Capture the cell that displays the provided text and extract its (x, y) central coordinate. 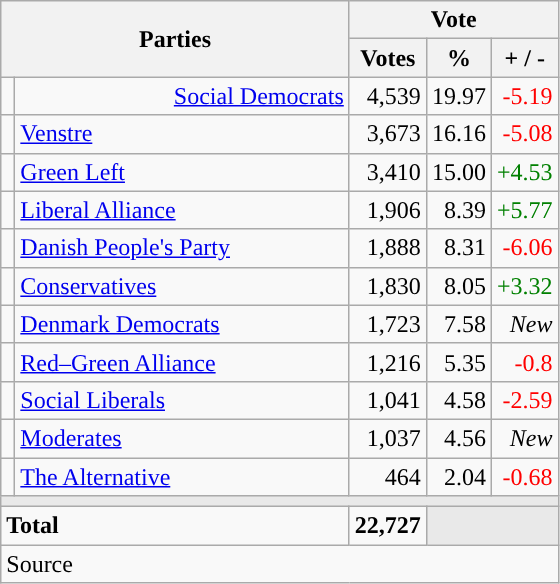
The Alternative (182, 477)
+4.53 (524, 172)
-2.59 (524, 400)
-0.8 (524, 362)
+3.32 (524, 286)
1,888 (388, 248)
+5.77 (524, 210)
3,673 (388, 134)
22,727 (388, 526)
Total (176, 526)
% (458, 58)
Red–Green Alliance (182, 362)
-0.68 (524, 477)
2.04 (458, 477)
Green Left (182, 172)
Vote (454, 20)
Moderates (182, 438)
5.35 (458, 362)
4.56 (458, 438)
Danish People's Party (182, 248)
Social Liberals (182, 400)
8.05 (458, 286)
8.31 (458, 248)
Source (280, 564)
-5.19 (524, 96)
7.58 (458, 324)
464 (388, 477)
15.00 (458, 172)
1,830 (388, 286)
Venstre (182, 134)
8.39 (458, 210)
-6.06 (524, 248)
Liberal Alliance (182, 210)
+ / - (524, 58)
16.16 (458, 134)
Denmark Democrats (182, 324)
19.97 (458, 96)
1,723 (388, 324)
1,041 (388, 400)
-5.08 (524, 134)
1,216 (388, 362)
1,906 (388, 210)
3,410 (388, 172)
Parties (176, 39)
Conservatives (182, 286)
1,037 (388, 438)
Votes (388, 58)
Social Democrats (182, 96)
4,539 (388, 96)
4.58 (458, 400)
